Return the [x, y] coordinate for the center point of the cell that contains the specified text.  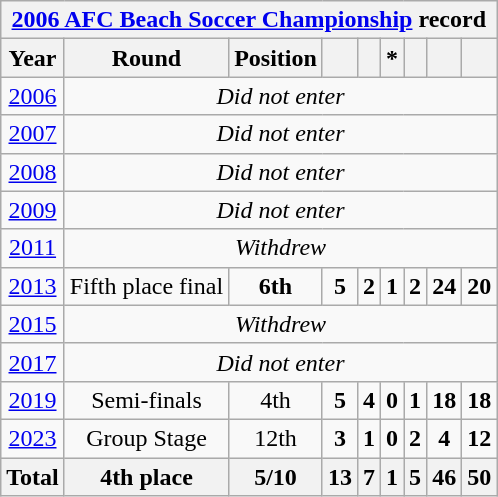
2013 [33, 286]
6th [276, 286]
13 [340, 477]
20 [480, 286]
2011 [33, 248]
24 [444, 286]
2007 [33, 134]
46 [444, 477]
12th [276, 438]
Year [33, 58]
4th [276, 400]
Fifth place final [146, 286]
Group Stage [146, 438]
Total [33, 477]
3 [340, 438]
2015 [33, 324]
Round [146, 58]
2006 [33, 96]
Position [276, 58]
2023 [33, 438]
2009 [33, 210]
2019 [33, 400]
7 [368, 477]
Semi-finals [146, 400]
2008 [33, 172]
12 [480, 438]
4th place [146, 477]
2017 [33, 362]
2006 AFC Beach Soccer Championship record [249, 20]
50 [480, 477]
5/10 [276, 477]
* [392, 58]
